Search for the cell housing the specified text and yield its (X, Y) center coordinate. 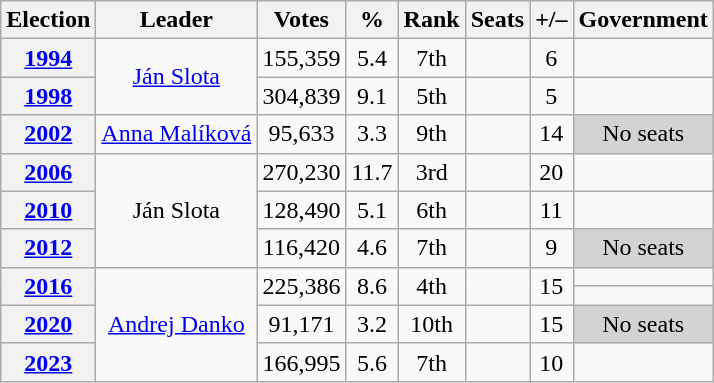
166,995 (302, 362)
2012 (48, 248)
5th (432, 96)
225,386 (302, 286)
3.2 (372, 324)
155,359 (302, 58)
5.6 (372, 362)
Rank (432, 20)
6 (552, 58)
4th (432, 286)
6th (432, 210)
128,490 (302, 210)
2023 (48, 362)
91,171 (302, 324)
% (372, 20)
Election (48, 20)
10th (432, 324)
Andrej Danko (176, 324)
95,633 (302, 134)
+/– (552, 20)
2016 (48, 286)
10 (552, 362)
2010 (48, 210)
1998 (48, 96)
8.6 (372, 286)
20 (552, 172)
5.1 (372, 210)
9th (432, 134)
Leader (176, 20)
116,420 (302, 248)
Seats (497, 20)
11.7 (372, 172)
4.6 (372, 248)
270,230 (302, 172)
2002 (48, 134)
Anna Malíková (176, 134)
Votes (302, 20)
Government (643, 20)
5.4 (372, 58)
5 (552, 96)
9.1 (372, 96)
3rd (432, 172)
11 (552, 210)
3.3 (372, 134)
304,839 (302, 96)
9 (552, 248)
2006 (48, 172)
14 (552, 134)
1994 (48, 58)
2020 (48, 324)
